From the cell containing the given text, extract its center point as (x, y) coordinate. 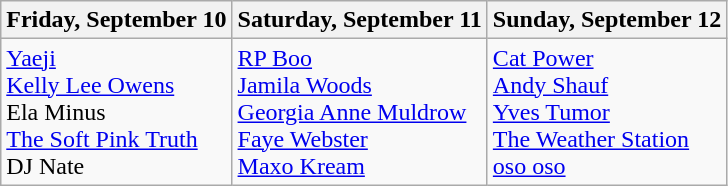
Friday, September 10 (116, 20)
Cat PowerAndy ShaufYves TumorThe Weather Stationoso oso (606, 112)
Saturday, September 11 (360, 20)
RP BooJamila WoodsGeorgia Anne MuldrowFaye WebsterMaxo Kream (360, 112)
YaejiKelly Lee OwensEla MinusThe Soft Pink TruthDJ Nate (116, 112)
Sunday, September 12 (606, 20)
